Identify which cell holds the provided text, then report its [X, Y] central coordinate. 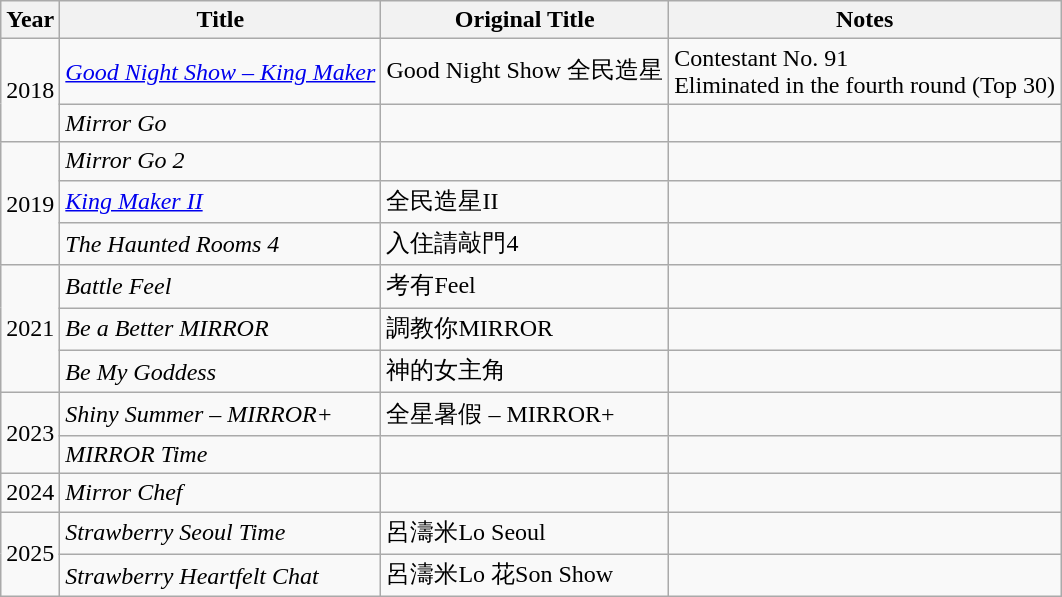
Strawberry Seoul Time [220, 534]
呂濤米Lo 花Son Show [525, 576]
Good Night Show – King Maker [220, 72]
Mirror Chef [220, 492]
Contestant No. 91Eliminated in the fourth round (Top 30) [865, 72]
考有Feel [525, 286]
Be My Goddess [220, 372]
Strawberry Heartfelt Chat [220, 576]
The Haunted Rooms 4 [220, 244]
2025 [30, 554]
2023 [30, 434]
Mirror Go [220, 123]
Title [220, 20]
Shiny Summer – MIRROR+ [220, 414]
全民造星II [525, 202]
入住請敲門4 [525, 244]
Be a Better MIRROR [220, 330]
2024 [30, 492]
Notes [865, 20]
全星暑假 – MIRROR+ [525, 414]
Good Night Show 全民造星 [525, 72]
神的女主角 [525, 372]
Mirror Go 2 [220, 161]
King Maker II [220, 202]
2018 [30, 90]
調教你MIRROR [525, 330]
2021 [30, 329]
Original Title [525, 20]
Battle Feel [220, 286]
MIRROR Time [220, 454]
呂濤米Lo Seoul [525, 534]
2019 [30, 204]
Year [30, 20]
